Identify which cell holds the provided text, then report its [X, Y] central coordinate. 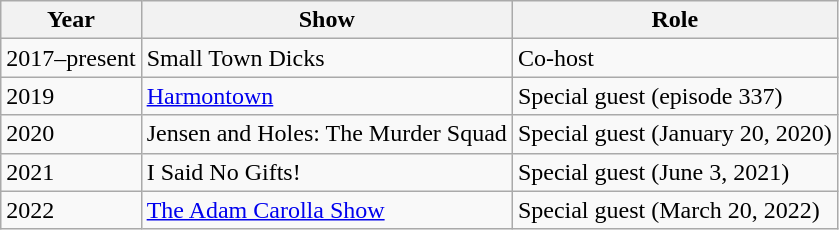
Role [674, 20]
Small Town Dicks [326, 58]
2019 [71, 96]
2017–present [71, 58]
Year [71, 20]
Harmontown [326, 96]
Special guest (episode 337) [674, 96]
Special guest (January 20, 2020) [674, 134]
Jensen and Holes: The Murder Squad [326, 134]
Special guest (March 20, 2022) [674, 210]
2021 [71, 172]
Show [326, 20]
I Said No Gifts! [326, 172]
The Adam Carolla Show [326, 210]
Co-host [674, 58]
Special guest (June 3, 2021) [674, 172]
2022 [71, 210]
2020 [71, 134]
